Identify which cell holds the provided text, then report its (x, y) central coordinate. 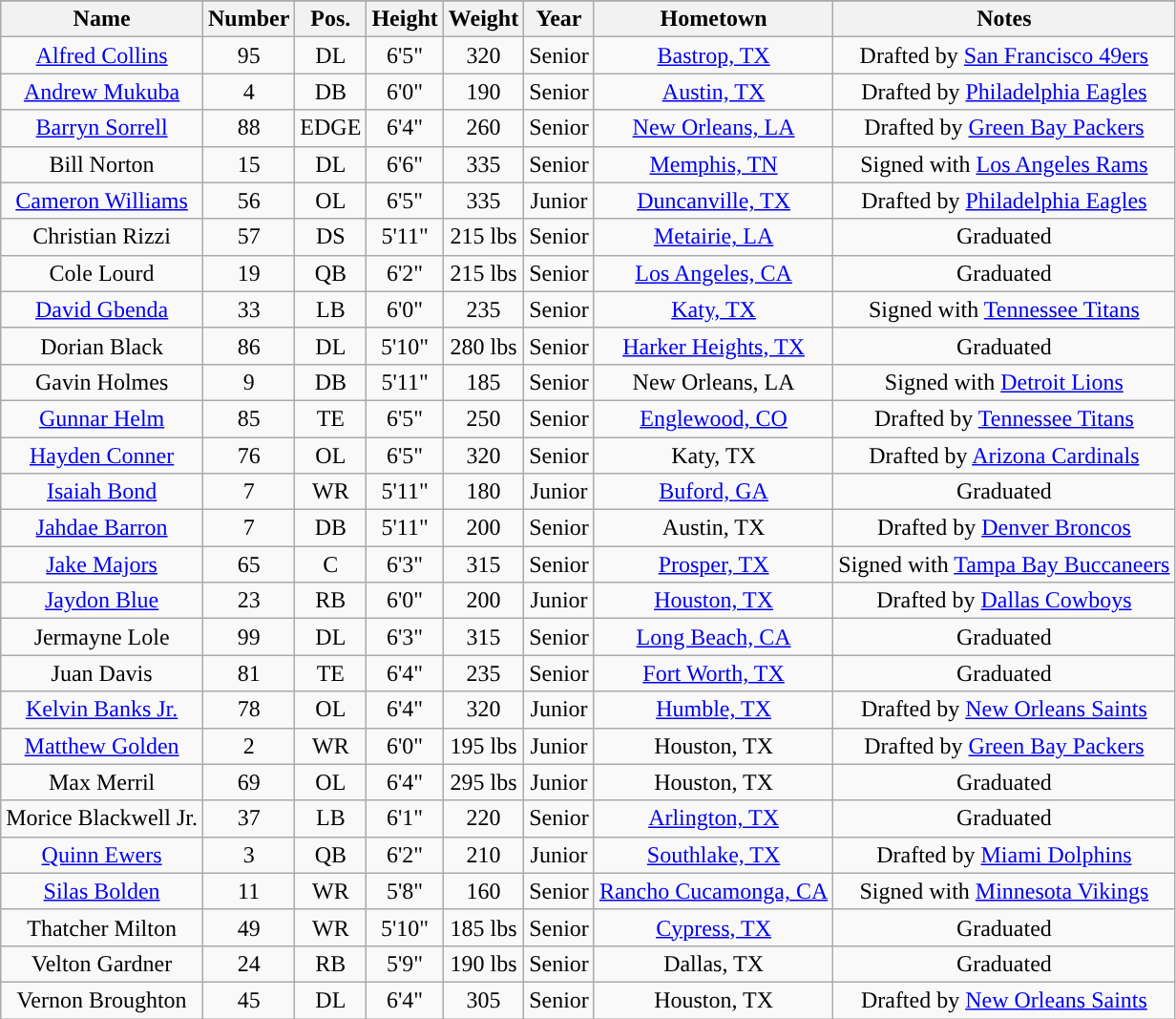
Barryn Sorrell (102, 128)
Weight (483, 19)
Cameron Williams (102, 201)
190 lbs (483, 964)
Jahdae Barron (102, 528)
95 (248, 55)
78 (248, 710)
6'1" (405, 818)
69 (248, 782)
85 (248, 418)
Alfred Collins (102, 55)
19 (248, 273)
Jake Majors (102, 564)
Isaiah Bond (102, 492)
Buford, GA (713, 492)
24 (248, 964)
Los Angeles, CA (713, 273)
2 (248, 746)
185 (483, 382)
3 (248, 855)
EDGE (330, 128)
180 (483, 492)
99 (248, 637)
C (330, 564)
Signed with Tennessee Titans (1004, 309)
Matthew Golden (102, 746)
160 (483, 891)
Harker Heights, TX (713, 346)
Signed with Tampa Bay Buccaneers (1004, 564)
Hayden Conner (102, 456)
5'8" (405, 891)
Notes (1004, 19)
Velton Gardner (102, 964)
57 (248, 237)
Drafted by Denver Broncos (1004, 528)
Quinn Ewers (102, 855)
49 (248, 927)
Hometown (713, 19)
5'9" (405, 964)
76 (248, 456)
23 (248, 601)
Silas Bolden (102, 891)
Juan Davis (102, 673)
Cole Lourd (102, 273)
250 (483, 418)
Name (102, 19)
86 (248, 346)
Signed with Los Angeles Rams (1004, 164)
Signed with Minnesota Vikings (1004, 891)
210 (483, 855)
Arlington, TX (713, 818)
280 lbs (483, 346)
Jermayne Lole (102, 637)
Bill Norton (102, 164)
Prosper, TX (713, 564)
Gunnar Helm (102, 418)
Christian Rizzi (102, 237)
Englewood, CO (713, 418)
33 (248, 309)
Thatcher Milton (102, 927)
Drafted by Arizona Cardinals (1004, 456)
4 (248, 92)
260 (483, 128)
Morice Blackwell Jr. (102, 818)
Rancho Cucamonga, CA (713, 891)
Duncanville, TX (713, 201)
David Gbenda (102, 309)
56 (248, 201)
Pos. (330, 19)
Jaydon Blue (102, 601)
45 (248, 1000)
Kelvin Banks Jr. (102, 710)
15 (248, 164)
Height (405, 19)
Cypress, TX (713, 927)
Vernon Broughton (102, 1000)
185 lbs (483, 927)
295 lbs (483, 782)
81 (248, 673)
Drafted by Tennessee Titans (1004, 418)
Humble, TX (713, 710)
Dallas, TX (713, 964)
Andrew Mukuba (102, 92)
Drafted by Dallas Cowboys (1004, 601)
Memphis, TN (713, 164)
Bastrop, TX (713, 55)
9 (248, 382)
65 (248, 564)
88 (248, 128)
Year (559, 19)
Dorian Black (102, 346)
220 (483, 818)
6'6" (405, 164)
Drafted by San Francisco 49ers (1004, 55)
Number (248, 19)
DS (330, 237)
37 (248, 818)
Max Merril (102, 782)
195 lbs (483, 746)
190 (483, 92)
Drafted by Miami Dolphins (1004, 855)
Long Beach, CA (713, 637)
Southlake, TX (713, 855)
Metairie, LA (713, 237)
305 (483, 1000)
Signed with Detroit Lions (1004, 382)
11 (248, 891)
Fort Worth, TX (713, 673)
Gavin Holmes (102, 382)
